For the text-containing cell, return its midpoint in [X, Y] coordinate format. 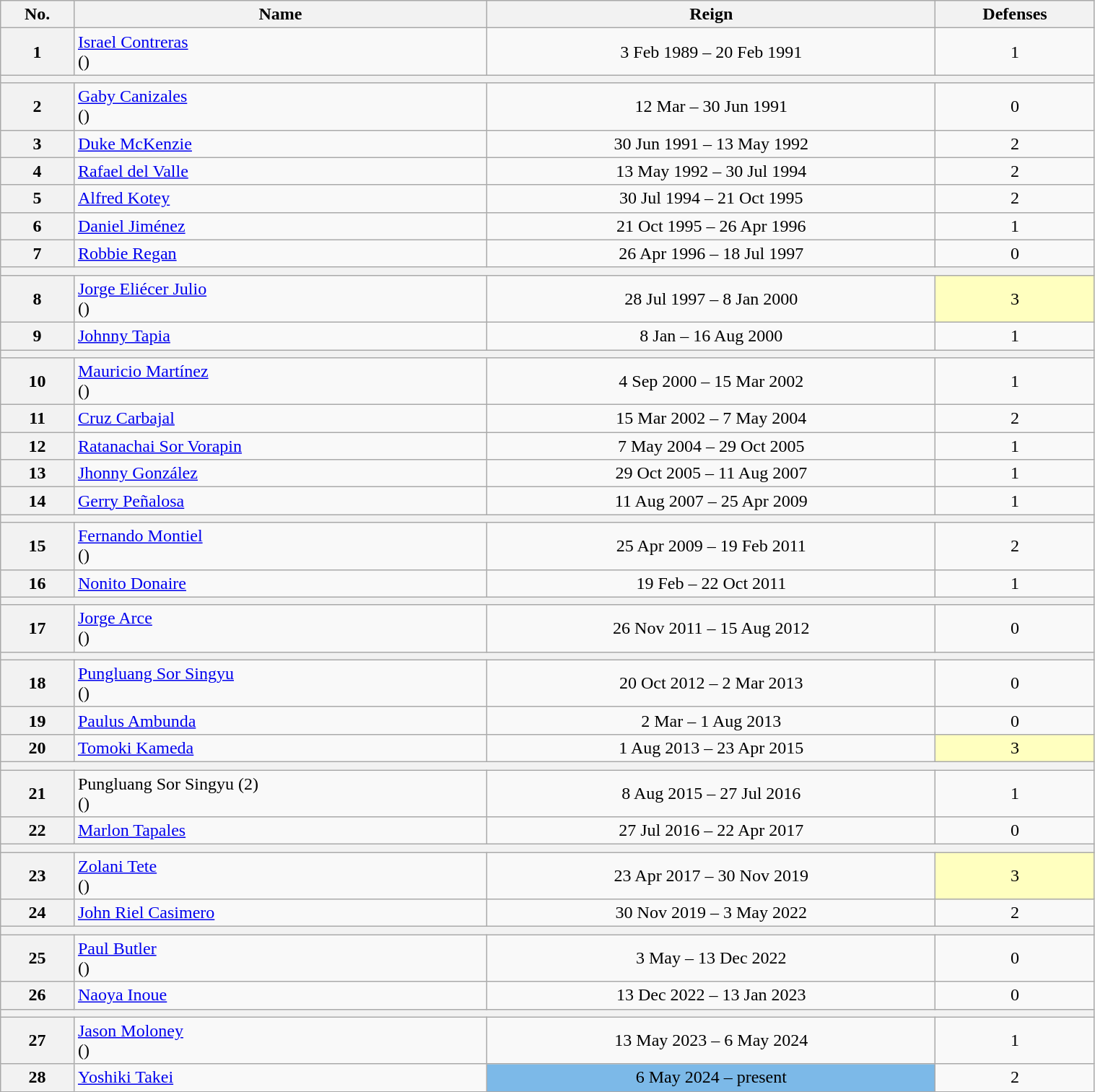
Ratanachai Sor Vorapin [280, 446]
Daniel Jiménez [280, 226]
8 Aug 2015 – 27 Jul 2016 [712, 792]
Robbie Regan [280, 253]
29 Oct 2005 – 11 Aug 2007 [712, 473]
20 Oct 2012 – 2 Mar 2013 [712, 683]
John Riel Casimero [280, 913]
22 [38, 831]
21 [38, 792]
Alfred Kotey [280, 198]
12 Mar – 30 Jun 1991 [712, 107]
10 [38, 381]
4 Sep 2000 – 15 Mar 2002 [712, 381]
23 [38, 876]
Pungluang Sor Singyu (2)() [280, 792]
27 [38, 1041]
Tomoki Kameda [280, 748]
23 Apr 2017 – 30 Nov 2019 [712, 876]
6 May 2024 – present [712, 1078]
Naoya Inoue [280, 995]
Name [280, 14]
No. [38, 14]
25 Apr 2009 – 19 Feb 2011 [712, 546]
12 [38, 446]
8 [38, 299]
9 [38, 336]
Gaby Canizales() [280, 107]
Duke McKenzie [280, 144]
11 [38, 419]
30 Jul 1994 – 21 Oct 1995 [712, 198]
26 Apr 1996 – 18 Jul 1997 [712, 253]
Fernando Montiel() [280, 546]
Gerry Peñalosa [280, 501]
14 [38, 501]
6 [38, 226]
13 May 1992 – 30 Jul 1994 [712, 171]
18 [38, 683]
7 May 2004 – 29 Oct 2005 [712, 446]
Johnny Tapia [280, 336]
17 [38, 628]
Jorge Eliécer Julio() [280, 299]
30 Jun 1991 – 13 May 1992 [712, 144]
15 [38, 546]
27 Jul 2016 – 22 Apr 2017 [712, 831]
Jhonny González [280, 473]
13 Dec 2022 – 13 Jan 2023 [712, 995]
3 Feb 1989 – 20 Feb 1991 [712, 52]
13 [38, 473]
Cruz Carbajal [280, 419]
4 [38, 171]
Zolani Tete() [280, 876]
3 May – 13 Dec 2022 [712, 958]
16 [38, 583]
Yoshiki Takei [280, 1078]
26 [38, 995]
Mauricio Martínez() [280, 381]
Rafael del Valle [280, 171]
8 Jan – 16 Aug 2000 [712, 336]
20 [38, 748]
11 Aug 2007 – 25 Apr 2009 [712, 501]
24 [38, 913]
Marlon Tapales [280, 831]
Paulus Ambunda [280, 720]
13 May 2023 – 6 May 2024 [712, 1041]
Defenses [1015, 14]
Paul Butler() [280, 958]
2 Mar – 1 Aug 2013 [712, 720]
Jorge Arce() [280, 628]
19 Feb – 22 Oct 2011 [712, 583]
1 Aug 2013 – 23 Apr 2015 [712, 748]
28 Jul 1997 – 8 Jan 2000 [712, 299]
5 [38, 198]
Pungluang Sor Singyu() [280, 683]
30 Nov 2019 – 3 May 2022 [712, 913]
28 [38, 1078]
26 Nov 2011 – 15 Aug 2012 [712, 628]
25 [38, 958]
Israel Contreras() [280, 52]
Nonito Donaire [280, 583]
7 [38, 253]
21 Oct 1995 – 26 Apr 1996 [712, 226]
Jason Moloney() [280, 1041]
15 Mar 2002 – 7 May 2004 [712, 419]
Reign [712, 14]
19 [38, 720]
